Capture the cell that displays the provided text and extract its [x, y] central coordinate. 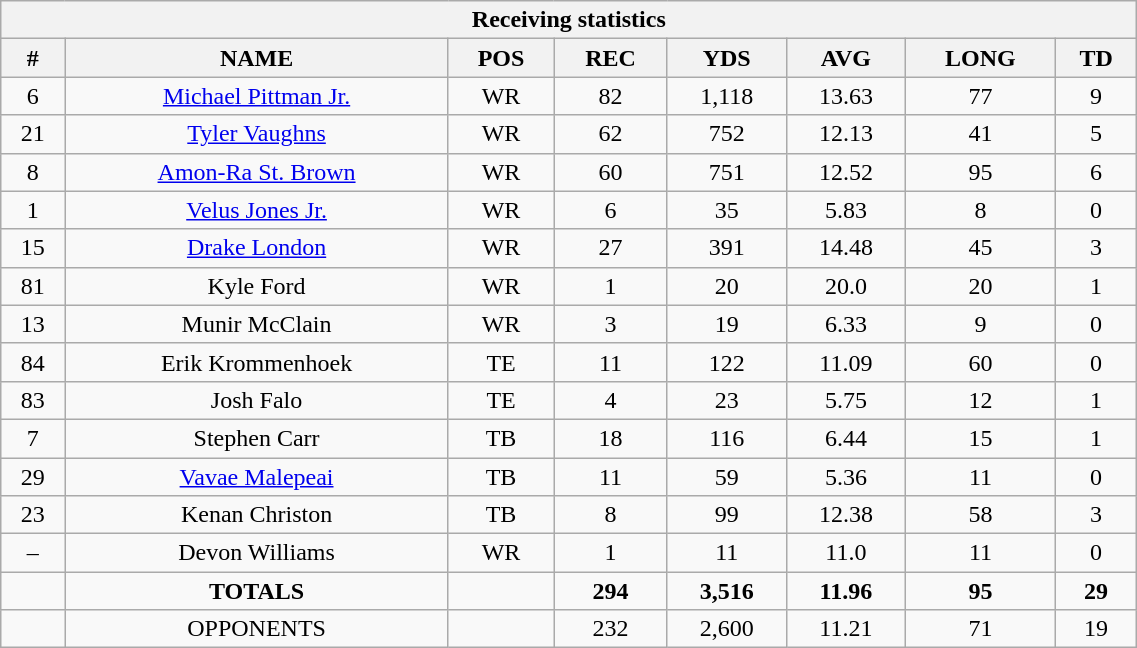
77 [981, 96]
5.75 [846, 400]
99 [726, 515]
751 [726, 172]
752 [726, 134]
6.44 [846, 438]
12.38 [846, 515]
5.83 [846, 210]
82 [610, 96]
12 [981, 400]
41 [981, 134]
14.48 [846, 248]
81 [33, 286]
11.0 [846, 553]
Erik Krommenhoek [256, 362]
20.0 [846, 286]
7 [33, 438]
Munir McClain [256, 324]
84 [33, 362]
Devon Williams [256, 553]
Amon-Ra St. Brown [256, 172]
21 [33, 134]
71 [981, 629]
TD [1096, 58]
# [33, 58]
11.09 [846, 362]
2,600 [726, 629]
Kyle Ford [256, 286]
83 [33, 400]
– [33, 553]
11.21 [846, 629]
5.36 [846, 477]
59 [726, 477]
YDS [726, 58]
6.33 [846, 324]
NAME [256, 58]
12.52 [846, 172]
62 [610, 134]
11.96 [846, 591]
Stephen Carr [256, 438]
1,118 [726, 96]
122 [726, 362]
4 [610, 400]
294 [610, 591]
27 [610, 248]
Michael Pittman Jr. [256, 96]
58 [981, 515]
LONG [981, 58]
Velus Jones Jr. [256, 210]
Tyler Vaughns [256, 134]
18 [610, 438]
5 [1096, 134]
232 [610, 629]
REC [610, 58]
OPPONENTS [256, 629]
35 [726, 210]
POS [501, 58]
391 [726, 248]
Kenan Christon [256, 515]
Drake London [256, 248]
12.13 [846, 134]
Vavae Malepeai [256, 477]
Receiving statistics [569, 20]
Josh Falo [256, 400]
3,516 [726, 591]
13 [33, 324]
45 [981, 248]
13.63 [846, 96]
TOTALS [256, 591]
AVG [846, 58]
116 [726, 438]
